For the text-containing cell, return its midpoint in (x, y) coordinate format. 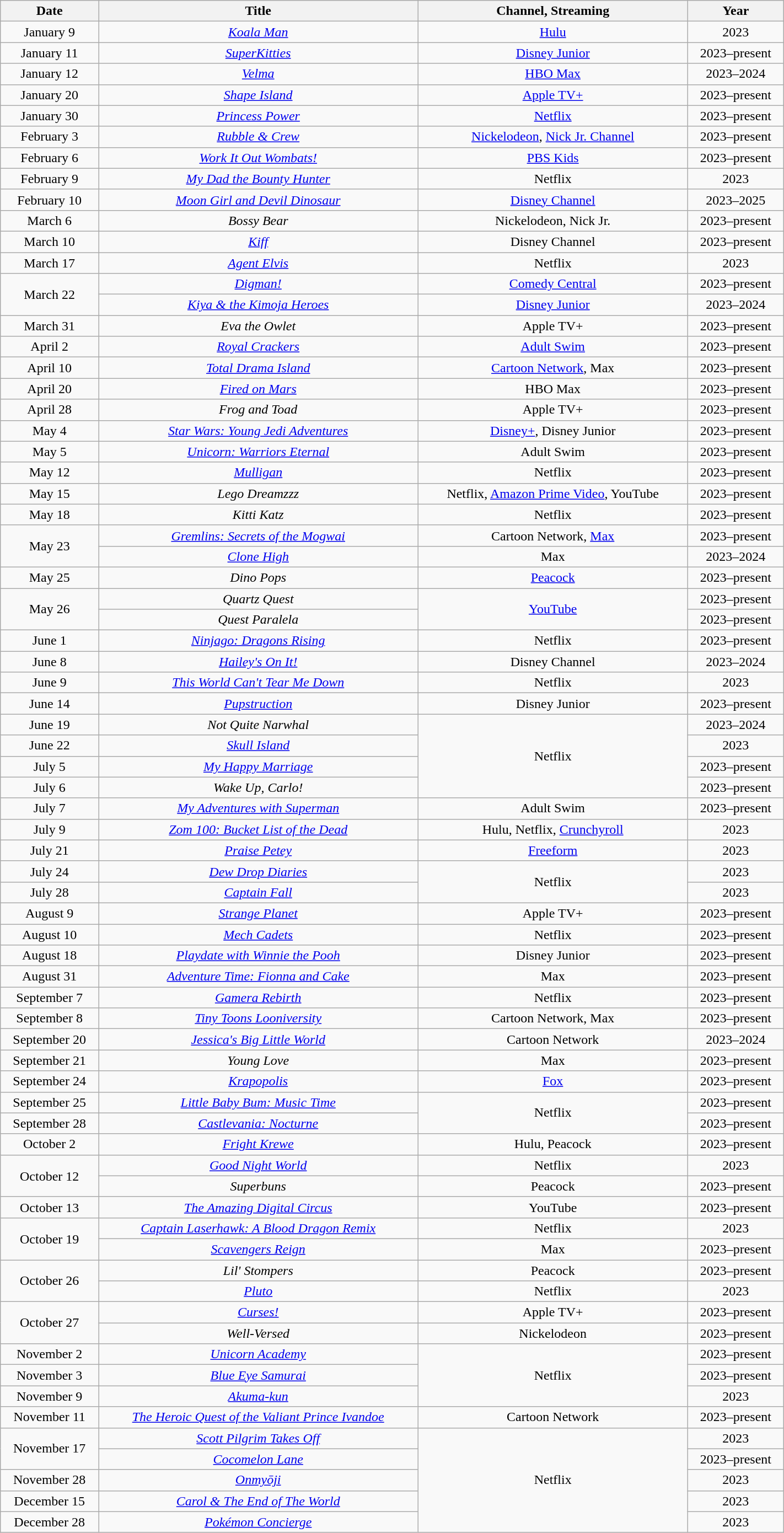
Shape Island (258, 95)
My Happy Marriage (258, 766)
Scavengers Reign (258, 1249)
Playdate with Winnie the Pooh (258, 956)
Captain Laserhawk: A Blood Dragon Remix (258, 1228)
This World Can't Tear Me Down (258, 683)
March 22 (50, 294)
Carol & The End of The World (258, 1501)
August 18 (50, 956)
July 6 (50, 787)
January 9 (50, 32)
PBS Kids (553, 158)
February 10 (50, 200)
September 25 (50, 1102)
The Heroic Quest of the Valiant Prince Ivandoe (258, 1417)
Hulu (553, 32)
July 24 (50, 871)
July 28 (50, 892)
Gremlins: Secrets of the Mogwai (258, 535)
Hulu, Netflix, Crunchyroll (553, 829)
Adventure Time: Fionna and Cake (258, 977)
Good Night World (258, 1165)
Wake Up, Carlo! (258, 787)
Quest Paralela (258, 620)
Nickelodeon (553, 1333)
September 21 (50, 1060)
May 18 (50, 514)
October 2 (50, 1144)
Strange Planet (258, 913)
Rubble & Crew (258, 137)
Pluto (258, 1291)
June 19 (50, 725)
2023–2025 (736, 200)
Pokémon Concierge (258, 1522)
Dew Drop Diaries (258, 871)
February 3 (50, 137)
April 10 (50, 368)
Princess Power (258, 116)
Title (258, 11)
Freeform (553, 850)
June 1 (50, 641)
Little Baby Bum: Music Time (258, 1102)
Lil' Stompers (258, 1270)
My Adventures with Superman (258, 808)
April 28 (50, 410)
Work It Out Wombats! (258, 158)
Royal Crackers (258, 347)
Clone High (258, 556)
Gamera Rebirth (258, 998)
SuperKitties (258, 53)
Koala Man (258, 32)
Moon Girl and Devil Dinosaur (258, 200)
November 17 (50, 1449)
July 5 (50, 766)
The Amazing Digital Circus (258, 1207)
September 24 (50, 1081)
May 5 (50, 452)
March 31 (50, 326)
Krapopolis (258, 1081)
Blue Eye Samurai (258, 1375)
March 6 (50, 221)
October 19 (50, 1239)
Quartz Quest (258, 598)
January 20 (50, 95)
Scott Pilgrim Takes Off (258, 1438)
Captain Fall (258, 892)
Hailey's On It! (258, 662)
Mulligan (258, 473)
May 15 (50, 494)
Superbuns (258, 1186)
December 28 (50, 1522)
Nickelodeon, Nick Jr. Channel (553, 137)
January 30 (50, 116)
Pupstruction (258, 704)
Fright Krewe (258, 1144)
December 15 (50, 1501)
Eva the Owlet (258, 326)
Castlevania: Nocturne (258, 1123)
March 10 (50, 242)
May 25 (50, 577)
Ninjago: Dragons Rising (258, 641)
Star Wars: Young Jedi Adventures (258, 431)
October 12 (50, 1176)
October 26 (50, 1280)
Not Quite Narwhal (258, 725)
June 9 (50, 683)
Dino Pops (258, 577)
My Dad the Bounty Hunter (258, 179)
Frog and Toad (258, 410)
Skull Island (258, 746)
July 9 (50, 829)
Agent Elvis (258, 263)
Onmyōji (258, 1480)
January 12 (50, 74)
Curses! (258, 1312)
Fox (553, 1081)
Mech Cadets (258, 935)
Akuma-kun (258, 1396)
November 3 (50, 1375)
Unicorn Academy (258, 1354)
Fired on Mars (258, 389)
February 9 (50, 179)
August 9 (50, 913)
Date (50, 11)
Praise Petey (258, 850)
Total Drama Island (258, 368)
Unicorn: Warriors Eternal (258, 452)
March 17 (50, 263)
Jessica's Big Little World (258, 1039)
Kiya & the Kimoja Heroes (258, 305)
Velma (258, 74)
June 14 (50, 704)
July 7 (50, 808)
Bossy Bear (258, 221)
Kitti Katz (258, 514)
Hulu, Peacock (553, 1144)
September 8 (50, 1019)
July 21 (50, 850)
April 20 (50, 389)
November 11 (50, 1417)
January 11 (50, 53)
September 7 (50, 998)
September 20 (50, 1039)
Cocomelon Lane (258, 1459)
February 6 (50, 158)
Well-Versed (258, 1333)
November 28 (50, 1480)
Young Love (258, 1060)
August 10 (50, 935)
Kiff (258, 242)
May 12 (50, 473)
Lego Dreamzzz (258, 494)
June 22 (50, 746)
Disney+, Disney Junior (553, 431)
September 28 (50, 1123)
Tiny Toons Looniversity (258, 1019)
October 27 (50, 1323)
April 2 (50, 347)
Comedy Central (553, 284)
May 23 (50, 546)
Year (736, 11)
June 8 (50, 662)
October 13 (50, 1207)
November 9 (50, 1396)
Zom 100: Bucket List of the Dead (258, 829)
May 26 (50, 609)
Netflix, Amazon Prime Video, YouTube (553, 494)
November 2 (50, 1354)
August 31 (50, 977)
Digman! (258, 284)
May 4 (50, 431)
Channel, Streaming (553, 11)
Nickelodeon, Nick Jr. (553, 221)
